Locate the cell with the specified text and output its [X, Y] center coordinate. 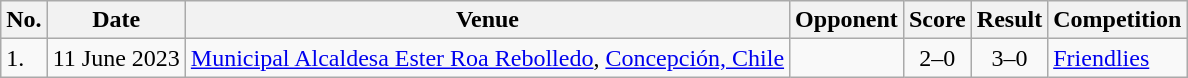
11 June 2023 [116, 58]
Score [937, 20]
Competition [1118, 20]
Result [1009, 20]
Municipal Alcaldesa Ester Roa Rebolledo, Concepción, Chile [487, 58]
No. [24, 20]
Friendlies [1118, 58]
2–0 [937, 58]
1. [24, 58]
Date [116, 20]
Venue [487, 20]
3–0 [1009, 58]
Opponent [847, 20]
